For the text-containing cell, return its midpoint in [x, y] coordinate format. 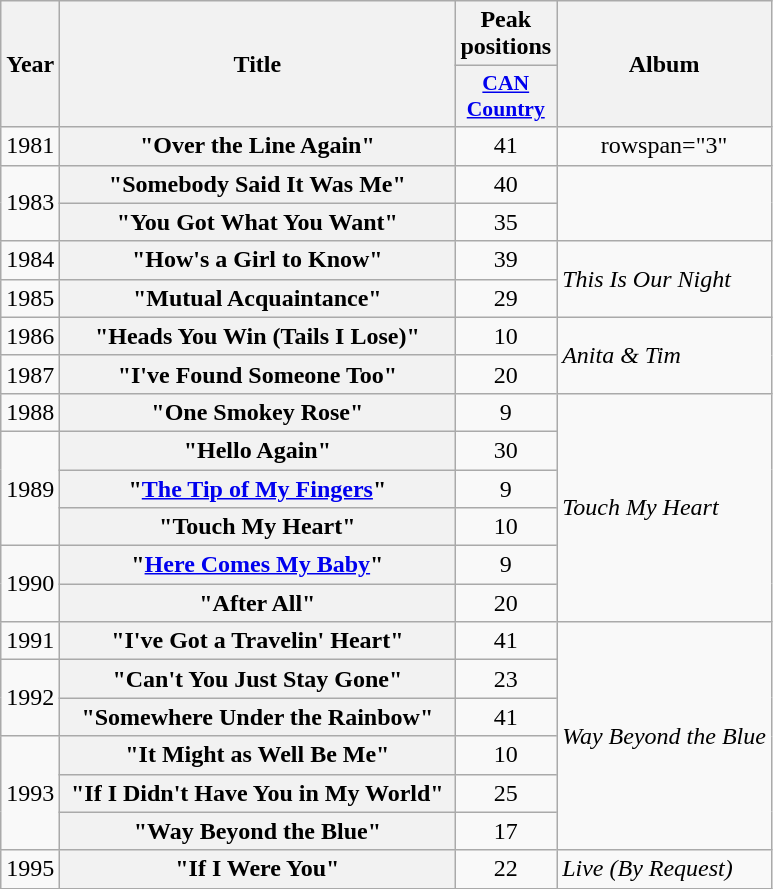
Title [258, 64]
"It Might as Well Be Me" [258, 755]
Peak positions [506, 34]
1986 [30, 336]
"One Smokey Rose" [258, 412]
30 [506, 450]
1988 [30, 412]
"Somewhere Under the Rainbow" [258, 717]
CAN Country [506, 96]
"If I Didn't Have You in My World" [258, 793]
"You Got What You Want" [258, 222]
"Mutual Acquaintance" [258, 298]
"Over the Line Again" [258, 146]
"Touch My Heart" [258, 527]
"If I Were You" [258, 869]
1984 [30, 260]
35 [506, 222]
Album [664, 64]
1981 [30, 146]
1989 [30, 488]
"I've Found Someone Too" [258, 374]
"After All" [258, 603]
1991 [30, 641]
1987 [30, 374]
"Hello Again" [258, 450]
This Is Our Night [664, 279]
1993 [30, 793]
1983 [30, 203]
"Way Beyond the Blue" [258, 831]
"Somebody Said It Was Me" [258, 184]
"I've Got a Travelin' Heart" [258, 641]
Year [30, 64]
Touch My Heart [664, 507]
25 [506, 793]
40 [506, 184]
1985 [30, 298]
23 [506, 679]
1990 [30, 584]
Anita & Tim [664, 355]
1992 [30, 698]
"How's a Girl to Know" [258, 260]
rowspan="3" [664, 146]
"The Tip of My Fingers" [258, 489]
29 [506, 298]
22 [506, 869]
39 [506, 260]
"Can't You Just Stay Gone" [258, 679]
"Heads You Win (Tails I Lose)" [258, 336]
"Here Comes My Baby" [258, 565]
Live (By Request) [664, 869]
17 [506, 831]
Way Beyond the Blue [664, 736]
1995 [30, 869]
